Detect which cell encompasses the target text, then output its [X, Y] center coordinate. 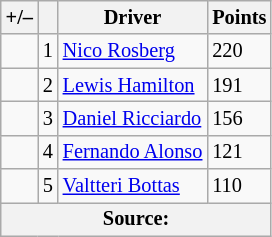
Nico Rosberg [133, 51]
Valtteri Bottas [133, 186]
191 [239, 85]
121 [239, 152]
+/– [20, 17]
Source: [136, 219]
Fernando Alonso [133, 152]
2 [48, 85]
220 [239, 51]
Driver [133, 17]
5 [48, 186]
Daniel Ricciardo [133, 118]
Points [239, 17]
1 [48, 51]
4 [48, 152]
3 [48, 118]
156 [239, 118]
Lewis Hamilton [133, 85]
110 [239, 186]
